For the text-containing cell, return its midpoint in (X, Y) coordinate format. 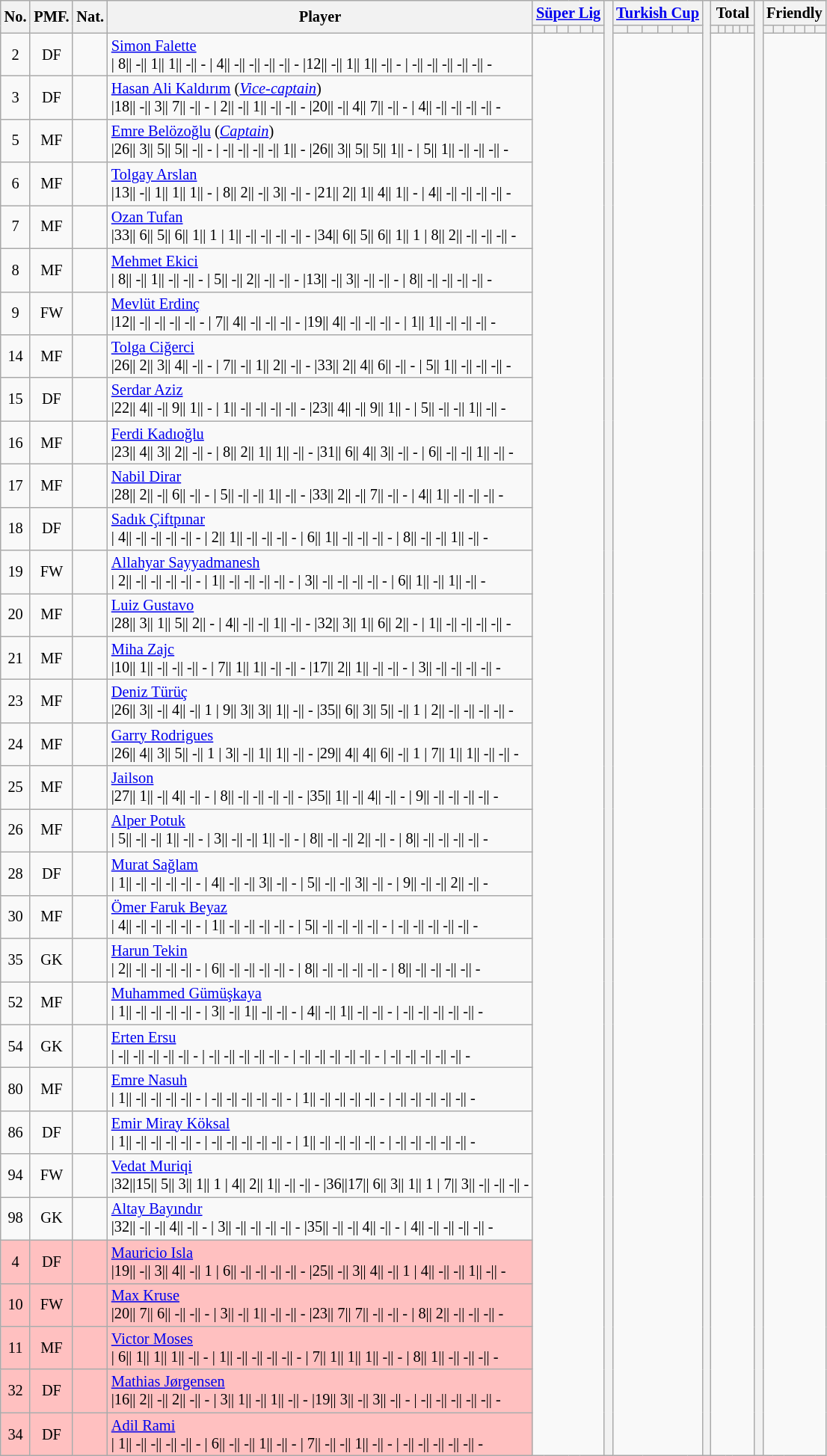
5 (16, 141)
35 (16, 959)
Ömer Faruk Beyaz | 4|| -|| -|| -|| -|| - | 1|| -|| -|| -|| -|| - | 5|| -|| -|| -|| -|| - | -|| -|| -|| -|| -|| - (320, 917)
Nabil Dirar |28|| 2|| -|| 6|| -|| - | 5|| -|| -|| 1|| -|| - |33|| 2|| -|| 7|| -|| - | 4|| 1|| -|| -|| -|| - (320, 485)
Hasan Ali Kaldırım (Vice-captain) |18|| -|| 3|| 7|| -|| - | 2|| -|| 1|| -|| -|| - |20|| -|| 4|| 7|| -|| - | 4|| -|| -|| -|| -|| - (320, 97)
Allahyar Sayyadmanesh | 2|| -|| -|| -|| -|| - | 1|| -|| -|| -|| -|| - | 3|| -|| -|| -|| -|| - | 6|| 1|| -|| 1|| -|| - (320, 572)
52 (16, 1003)
9 (16, 313)
2 (16, 55)
Serdar Aziz |22|| 4|| -|| 9|| 1|| - | 1|| -|| -|| -|| -|| - |23|| 4|| -|| 9|| 1|| - | 5|| -|| -|| 1|| -|| - (320, 399)
16 (16, 443)
Garry Rodrigues |26|| 4|| 3|| 5|| -|| 1 | 3|| -|| 1|| 1|| -|| - |29|| 4|| 4|| 6|| -|| 1 | 7|| 1|| 1|| -|| -|| - (320, 744)
30 (16, 917)
28 (16, 873)
19 (16, 572)
Tolgay Arslan |13|| -|| 1|| 1|| 1|| - | 8|| 2|| -|| 3|| -|| - |21|| 2|| 1|| 4|| 1|| - | 4|| -|| -|| -|| -|| - (320, 184)
Ferdi Kadıoğlu |23|| 4|| 3|| 2|| -|| - | 8|| 2|| 1|| 1|| -|| - |31|| 6|| 4|| 3|| -|| - | 6|| -|| -|| 1|| -|| - (320, 443)
8 (16, 270)
7 (16, 227)
Mauricio Isla |19|| -|| 3|| 4|| -|| 1 | 6|| -|| -|| -|| -|| - |25|| -|| 3|| 4|| -|| 1 | 4|| -|| -|| 1|| -|| - (320, 1262)
Nat. (90, 16)
Victor Moses | 6|| 1|| 1|| 1|| -|| - | 1|| -|| -|| -|| -|| - | 7|| 1|| 1|| 1|| -|| - | 8|| 1|| -|| -|| -|| - (320, 1348)
Ozan Tufan |33|| 6|| 5|| 6|| 1|| 1 | 1|| -|| -|| -|| -|| - |34|| 6|| 5|| 6|| 1|| 1 | 8|| 2|| -|| -|| -|| - (320, 227)
Erten Ersu | -|| -|| -|| -|| -|| - | -|| -|| -|| -|| -|| - | -|| -|| -|| -|| -|| - | -|| -|| -|| -|| -|| - (320, 1046)
Harun Tekin | 2|| -|| -|| -|| -|| - | 6|| -|| -|| -|| -|| - | 8|| -|| -|| -|| -|| - | 8|| -|| -|| -|| -|| - (320, 959)
Deniz Türüç |26|| 3|| -|| 4|| -|| 1 | 9|| 3|| 3|| 1|| -|| - |35|| 6|| 3|| 5|| -|| 1 | 2|| -|| -|| -|| -|| - (320, 701)
11 (16, 1348)
Mehmet Ekici | 8|| -|| 1|| -|| -|| - | 5|| -|| 2|| -|| -|| - |13|| -|| 3|| -|| -|| - | 8|| -|| -|| -|| -|| - (320, 270)
15 (16, 399)
21 (16, 658)
Emre Belözoğlu (Captain) |26|| 3|| 5|| 5|| -|| - | -|| -|| -|| -|| 1|| - |26|| 3|| 5|| 5|| 1|| - | 5|| 1|| -|| -|| -|| - (320, 141)
25 (16, 787)
Muhammed Gümüşkaya | 1|| -|| -|| -|| -|| - | 3|| -|| 1|| -|| -|| - | 4|| -|| 1|| -|| -|| - | -|| -|| -|| -|| -|| - (320, 1003)
Adil Rami | 1|| -|| -|| -|| -|| - | 6|| -|| -|| 1|| -|| - | 7|| -|| -|| 1|| -|| - | -|| -|| -|| -|| -|| - (320, 1434)
20 (16, 615)
Miha Zajc |10|| 1|| -|| -|| -|| - | 7|| 1|| 1|| -|| -|| - |17|| 2|| 1|| -|| -|| - | 3|| -|| -|| -|| -|| - (320, 658)
24 (16, 744)
Murat Sağlam | 1|| -|| -|| -|| -|| - | 4|| -|| -|| 3|| -|| - | 5|| -|| -|| 3|| -|| - | 9|| -|| -|| 2|| -|| - (320, 873)
32 (16, 1391)
98 (16, 1218)
4 (16, 1262)
Emir Miray Köksal | 1|| -|| -|| -|| -|| - | -|| -|| -|| -|| -|| - | 1|| -|| -|| -|| -|| - | -|| -|| -|| -|| -|| - (320, 1132)
Süper Lig (568, 13)
18 (16, 529)
Alper Potuk | 5|| -|| -|| 1|| -|| - | 3|| -|| -|| 1|| -|| - | 8|| -|| -|| 2|| -|| - | 8|| -|| -|| -|| -|| - (320, 830)
3 (16, 97)
Tolga Ciğerci |26|| 2|| 3|| 4|| -|| - | 7|| -|| 1|| 2|| -|| - |33|| 2|| 4|| 6|| -|| - | 5|| 1|| -|| -|| -|| - (320, 356)
Vedat Muriqi |32||15|| 5|| 3|| 1|| 1 | 4|| 2|| 1|| -|| -|| - |36||17|| 6|| 3|| 1|| 1 | 7|| 3|| -|| -|| -|| - (320, 1176)
Player (320, 16)
Emre Nasuh | 1|| -|| -|| -|| -|| - | -|| -|| -|| -|| -|| - | 1|| -|| -|| -|| -|| - | -|| -|| -|| -|| -|| - (320, 1089)
86 (16, 1132)
23 (16, 701)
Mevlüt Erdinç |12|| -|| -|| -|| -|| - | 7|| 4|| -|| -|| -|| - |19|| 4|| -|| -|| -|| - | 1|| 1|| -|| -|| -|| - (320, 313)
Turkish Cup (658, 13)
6 (16, 184)
Altay Bayındır |32|| -|| -|| 4|| -|| - | 3|| -|| -|| -|| -|| - |35|| -|| -|| 4|| -|| - | 4|| -|| -|| -|| -|| - (320, 1218)
54 (16, 1046)
Max Kruse |20|| 7|| 6|| -|| -|| - | 3|| -|| 1|| -|| -|| - |23|| 7|| 7|| -|| -|| - | 8|| 2|| -|| -|| -|| - (320, 1305)
17 (16, 485)
Total (733, 13)
Sadık Çiftpınar | 4|| -|| -|| -|| -|| - | 2|| 1|| -|| -|| -|| - | 6|| 1|| -|| -|| -|| - | 8|| -|| -|| 1|| -|| - (320, 529)
34 (16, 1434)
Luiz Gustavo |28|| 3|| 1|| 5|| 2|| - | 4|| -|| -|| 1|| -|| - |32|| 3|| 1|| 6|| 2|| - | 1|| -|| -|| -|| -|| - (320, 615)
Simon Falette | 8|| -|| 1|| 1|| -|| - | 4|| -|| -|| -|| -|| - |12|| -|| 1|| 1|| -|| - | -|| -|| -|| -|| -|| - (320, 55)
Friendly (794, 13)
No. (16, 16)
94 (16, 1176)
Mathias Jørgensen |16|| 2|| -|| 2|| -|| - | 3|| 1|| -|| 1|| -|| - |19|| 3|| -|| 3|| -|| - | -|| -|| -|| -|| -|| - (320, 1391)
26 (16, 830)
10 (16, 1305)
Jailson |27|| 1|| -|| 4|| -|| - | 8|| -|| -|| -|| -|| - |35|| 1|| -|| 4|| -|| - | 9|| -|| -|| -|| -|| - (320, 787)
80 (16, 1089)
14 (16, 356)
PMF. (51, 16)
